Extract the (X, Y) coordinate from the center of the cell holding the provided text.  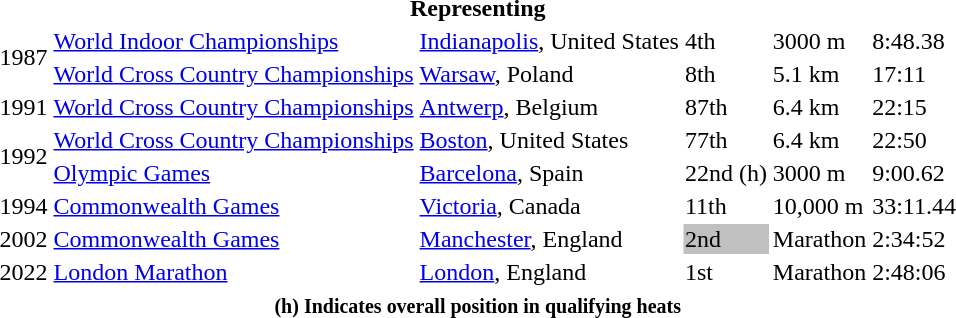
11th (726, 206)
Boston, United States (549, 140)
77th (726, 140)
Antwerp, Belgium (549, 107)
London, England (549, 272)
Barcelona, Spain (549, 173)
Olympic Games (234, 173)
87th (726, 107)
4th (726, 41)
Indianapolis, United States (549, 41)
London Marathon (234, 272)
22nd (h) (726, 173)
5.1 km (819, 74)
8th (726, 74)
World Indoor Championships (234, 41)
Warsaw, Poland (549, 74)
10,000 m (819, 206)
1st (726, 272)
Victoria, Canada (549, 206)
2nd (726, 239)
Manchester, England (549, 239)
